Return (X, Y) of the center of cell containing provided text 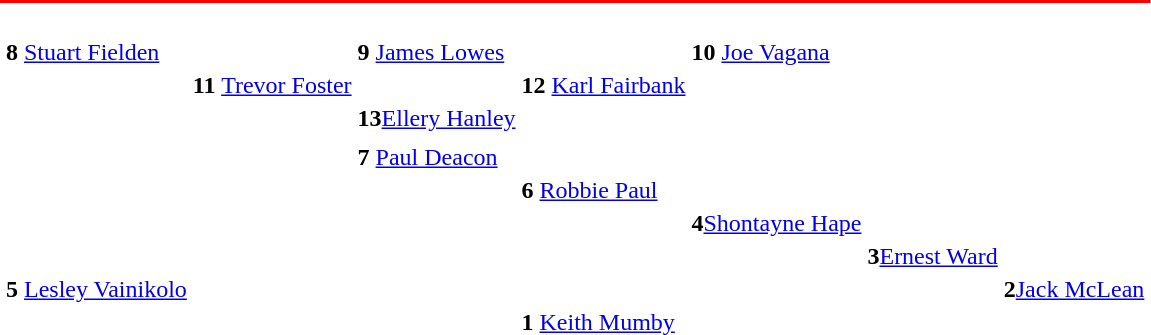
3Ernest Ward (932, 257)
7 Paul Deacon (436, 157)
11 Trevor Foster (272, 85)
12 Karl Fairbank (604, 85)
2Jack McLean (1074, 289)
5 Lesley Vainikolo (96, 289)
4Shontayne Hape (776, 223)
8 Stuart Fielden (96, 53)
6 Robbie Paul (604, 191)
13Ellery Hanley (436, 119)
9 James Lowes (436, 53)
10 Joe Vagana (776, 53)
